Return the (x, y) coordinate for the center point of the cell that contains the specified text.  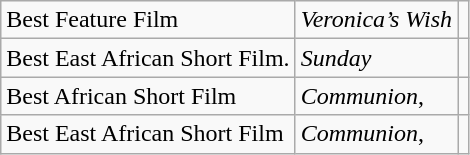
Veronica’s Wish (376, 20)
Best East African Short Film (148, 134)
Best Feature Film (148, 20)
Best East African Short Film. (148, 58)
Sunday (376, 58)
Best African Short Film (148, 96)
